Provide the [X, Y] coordinate of the cell's center where the given text is located.  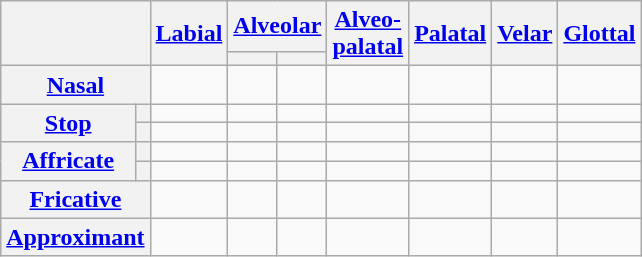
Stop [68, 123]
Labial [189, 34]
Palatal [450, 34]
Approximant [76, 237]
Alveo-palatal [368, 34]
Fricative [76, 199]
Alveolar [278, 26]
Nasal [76, 85]
Glottal [600, 34]
Affricate [68, 161]
Velar [525, 34]
